Provide the [x, y] coordinate of the cell's center where the given text is located.  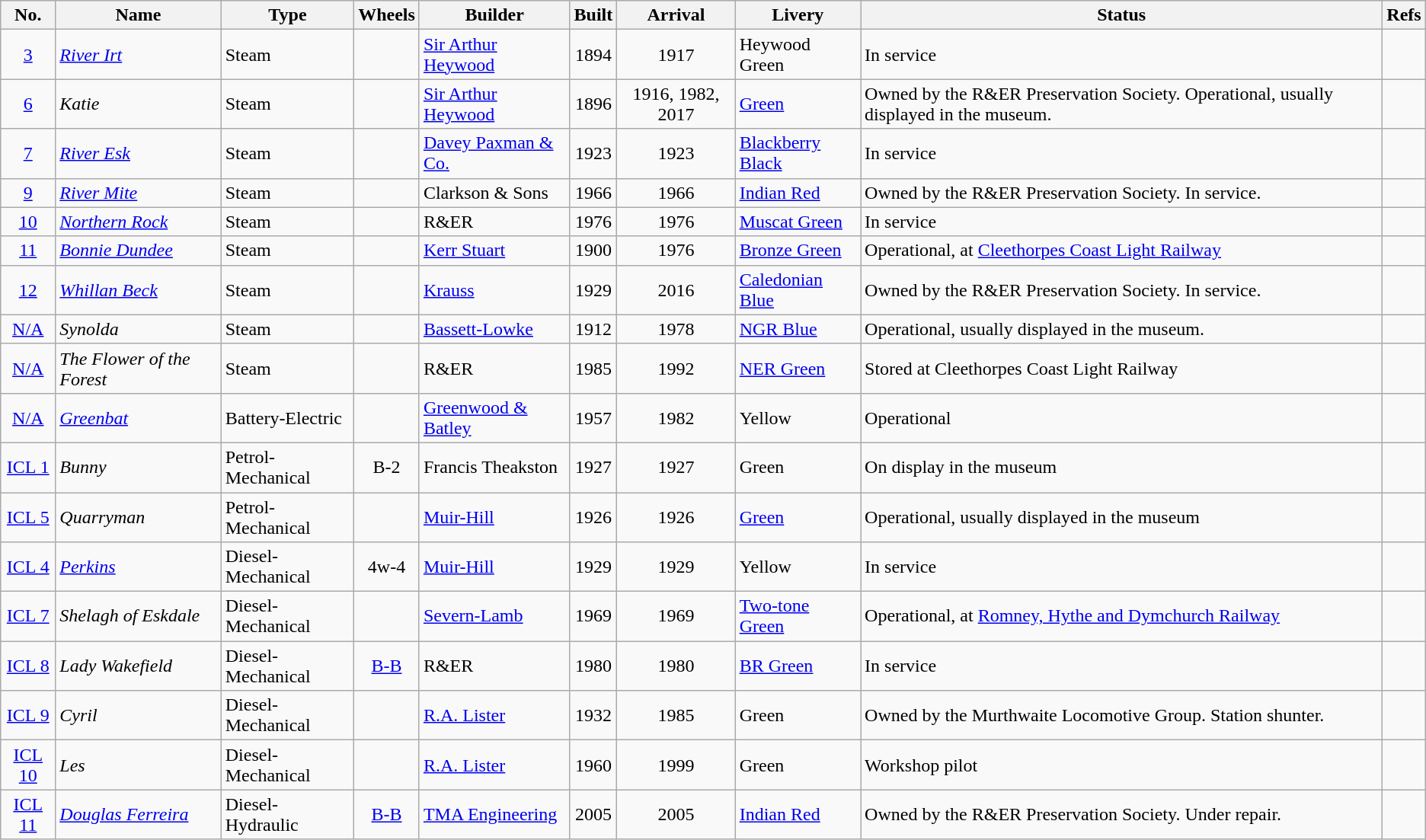
River Esk [139, 154]
Type [287, 15]
NER Green [798, 369]
Blackberry Black [798, 154]
3 [28, 55]
Greenbat [139, 417]
The Flower of the Forest [139, 369]
1900 [593, 251]
1982 [676, 417]
Davey Paxman & Co. [494, 154]
ICL 7 [28, 617]
Operational, at Romney, Hythe and Dymchurch Railway [1121, 617]
Kerr Stuart [494, 251]
4w-4 [387, 567]
1992 [676, 369]
Owned by the R&ER Preservation Society. Operational, usually displayed in the museum. [1121, 104]
Whillan Beck [139, 289]
TMA Engineering [494, 815]
Bonnie Dundee [139, 251]
ICL 8 [28, 666]
Operational [1121, 417]
Clarkson & Sons [494, 193]
1912 [593, 329]
11 [28, 251]
Perkins [139, 567]
Battery-Electric [287, 417]
Shelagh of Eskdale [139, 617]
Heywood Green [798, 55]
1999 [676, 765]
Krauss [494, 289]
7 [28, 154]
Arrival [676, 15]
ICL 4 [28, 567]
Status [1121, 15]
ICL 9 [28, 716]
Operational, at Cleethorpes Coast Light Railway [1121, 251]
Bassett-Lowke [494, 329]
No. [28, 15]
1896 [593, 104]
Stored at Cleethorpes Coast Light Railway [1121, 369]
Katie [139, 104]
Cyril [139, 716]
Built [593, 15]
1957 [593, 417]
1916, 1982, 2017 [676, 104]
Diesel-Hydraulic [287, 815]
BR Green [798, 666]
ICL 10 [28, 765]
Livery [798, 15]
On display in the museum [1121, 468]
Refs [1404, 15]
River Irt [139, 55]
1917 [676, 55]
NGR Blue [798, 329]
Bronze Green [798, 251]
Synolda [139, 329]
Muscat Green [798, 222]
10 [28, 222]
Les [139, 765]
Northern Rock [139, 222]
1960 [593, 765]
9 [28, 193]
ICL 11 [28, 815]
Severn-Lamb [494, 617]
Workshop pilot [1121, 765]
Name [139, 15]
B-2 [387, 468]
Owned by the R&ER Preservation Society. Under repair. [1121, 815]
1932 [593, 716]
2016 [676, 289]
1894 [593, 55]
Builder [494, 15]
Douglas Ferreira [139, 815]
1978 [676, 329]
6 [28, 104]
Quarryman [139, 516]
Operational, usually displayed in the museum [1121, 516]
ICL 5 [28, 516]
Caledonian Blue [798, 289]
ICL 1 [28, 468]
Greenwood & Batley [494, 417]
Operational, usually displayed in the museum. [1121, 329]
Owned by the Murthwaite Locomotive Group. Station shunter. [1121, 716]
Lady Wakefield [139, 666]
Bunny [139, 468]
12 [28, 289]
Two-tone Green [798, 617]
River Mite [139, 193]
Francis Theakston [494, 468]
Wheels [387, 15]
